Output the (x, y) coordinate of the center of the cell containing the given text.  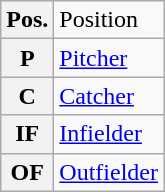
Outfielder (109, 172)
OF (28, 172)
Infielder (109, 134)
C (28, 96)
P (28, 58)
Pitcher (109, 58)
Catcher (109, 96)
Position (109, 20)
IF (28, 134)
Pos. (28, 20)
